Return (X, Y) of the center of cell containing provided text 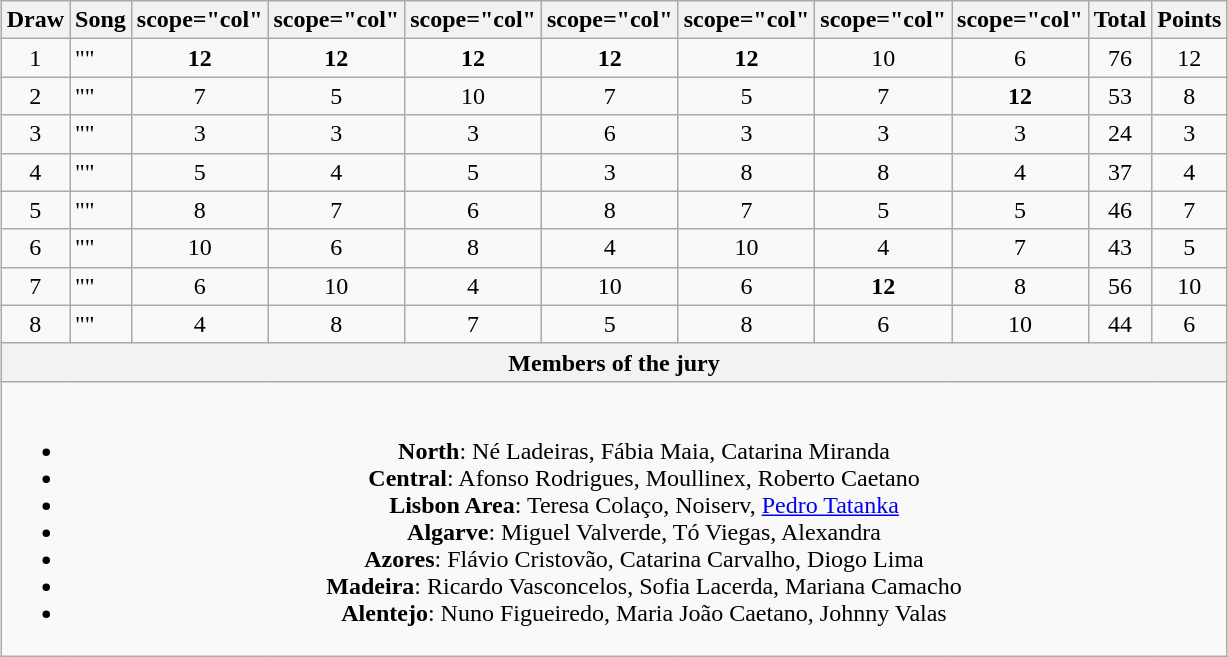
37 (1120, 172)
46 (1120, 210)
Draw (35, 20)
56 (1120, 286)
24 (1120, 134)
Members of the jury (614, 362)
2 (35, 96)
44 (1120, 324)
53 (1120, 96)
Points (1190, 20)
76 (1120, 58)
Song (101, 20)
43 (1120, 248)
Total (1120, 20)
1 (35, 58)
